Extract the (X, Y) coordinate from the center of the cell holding the provided text.  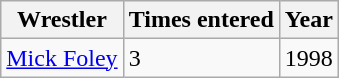
Mick Foley (62, 58)
3 (201, 58)
Year (308, 20)
Times entered (201, 20)
1998 (308, 58)
Wrestler (62, 20)
